Determine the (x, y) coordinate at the center of the cell enclosing the given text.  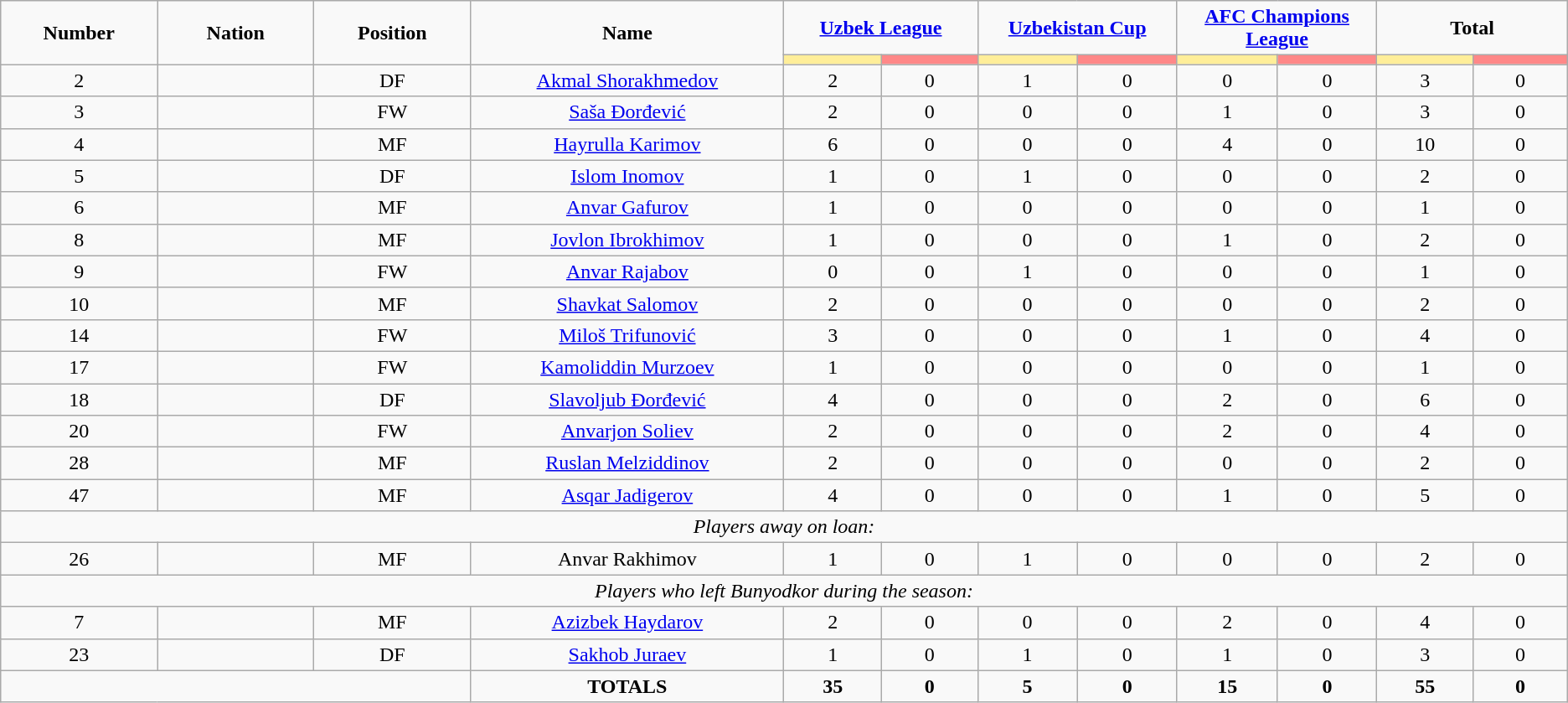
47 (79, 495)
28 (79, 463)
Jovlon Ibrokhimov (627, 240)
26 (79, 559)
Saša Đorđević (627, 112)
Islom Inomov (627, 176)
Uzbekistan Cup (1077, 28)
Miloš Trifunović (627, 335)
15 (1227, 686)
Anvar Rajabov (627, 271)
55 (1426, 686)
Asqar Jadigerov (627, 495)
20 (79, 432)
Number (79, 33)
Anvar Rakhimov (627, 559)
18 (79, 400)
23 (79, 654)
Position (392, 33)
8 (79, 240)
Akmal Shorakhmedov (627, 80)
Shavkat Salomov (627, 303)
TOTALS (627, 686)
9 (79, 271)
Hayrulla Karimov (627, 144)
Players who left Bunyodkor during the season: (784, 591)
Slavoljub Đorđević (627, 400)
17 (79, 367)
Name (627, 33)
14 (79, 335)
7 (79, 623)
Players away on loan: (784, 527)
AFC Champions League (1277, 28)
Sakhob Juraev (627, 654)
Kamoliddin Murzoev (627, 367)
Nation (236, 33)
Total (1473, 28)
Ruslan Melziddinov (627, 463)
Uzbek League (881, 28)
Azizbek Haydarov (627, 623)
35 (833, 686)
Anvarjon Soliev (627, 432)
Anvar Gafurov (627, 208)
